Determine the (X, Y) coordinate at the center of the cell enclosing the given text.  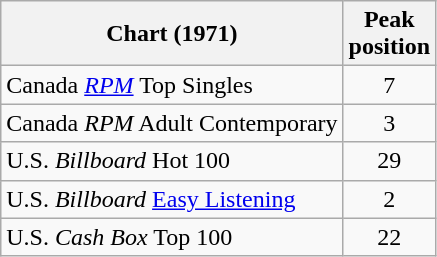
3 (389, 123)
U.S. Cash Box Top 100 (172, 237)
Chart (1971) (172, 34)
22 (389, 237)
2 (389, 199)
Canada RPM Adult Contemporary (172, 123)
U.S. Billboard Easy Listening (172, 199)
U.S. Billboard Hot 100 (172, 161)
Peakposition (389, 34)
29 (389, 161)
Canada RPM Top Singles (172, 85)
7 (389, 85)
